From the cell containing the given text, extract its center point as (X, Y) coordinate. 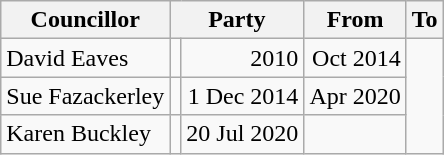
Oct 2014 (355, 58)
Karen Buckley (86, 134)
Sue Fazackerley (86, 96)
2010 (242, 58)
To (424, 20)
From (355, 20)
Apr 2020 (355, 96)
1 Dec 2014 (242, 96)
Party (237, 20)
David Eaves (86, 58)
20 Jul 2020 (242, 134)
Councillor (86, 20)
